Find where the given text appears and provide that cell's center as (X, Y) coordinate. 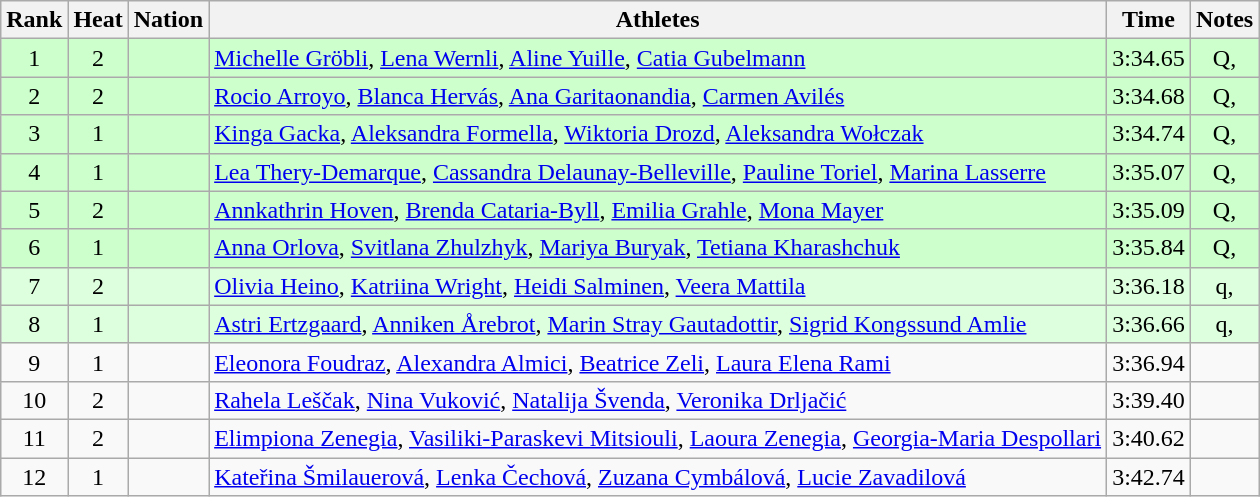
8 (34, 324)
3:36.18 (1149, 286)
3:35.09 (1149, 210)
Astri Ertzgaard, Anniken Årebrot, Marin Stray Gautadottir, Sigrid Kongssund Amlie (658, 324)
Kinga Gacka, Aleksandra Formella, Wiktoria Drozd, Aleksandra Wołczak (658, 134)
3:35.07 (1149, 172)
5 (34, 210)
Rahela Leščak, Nina Vuković, Natalija Švenda, Veronika Drljačić (658, 400)
4 (34, 172)
10 (34, 400)
Notes (1224, 20)
3:40.62 (1149, 438)
12 (34, 477)
Eleonora Foudraz, Alexandra Almici, Beatrice Zeli, Laura Elena Rami (658, 362)
Lea Thery-Demarque, Cassandra Delaunay-Belleville, Pauline Toriel, Marina Lasserre (658, 172)
Anna Orlova, Svitlana Zhulzhyk, Mariya Buryak, Tetiana Kharashchuk (658, 248)
9 (34, 362)
Rank (34, 20)
Elimpiona Zenegia, Vasiliki-Paraskevi Mitsiouli, Laoura Zenegia, Georgia-Maria Despollari (658, 438)
Michelle Gröbli, Lena Wernli, Aline Yuille, Catia Gubelmann (658, 58)
Time (1149, 20)
3:34.68 (1149, 96)
Heat (98, 20)
Nation (168, 20)
Olivia Heino, Katriina Wright, Heidi Salminen, Veera Mattila (658, 286)
3:34.65 (1149, 58)
3:34.74 (1149, 134)
3 (34, 134)
Athletes (658, 20)
Rocio Arroyo, Blanca Hervás, Ana Garitaonandia, Carmen Avilés (658, 96)
3:35.84 (1149, 248)
Kateřina Šmilauerová, Lenka Čechová, Zuzana Cymbálová, Lucie Zavadilová (658, 477)
3:36.66 (1149, 324)
Annkathrin Hoven, Brenda Cataria-Byll, Emilia Grahle, Mona Mayer (658, 210)
3:39.40 (1149, 400)
3:42.74 (1149, 477)
6 (34, 248)
3:36.94 (1149, 362)
11 (34, 438)
7 (34, 286)
